Detect which cell encompasses the target text, then output its [X, Y] center coordinate. 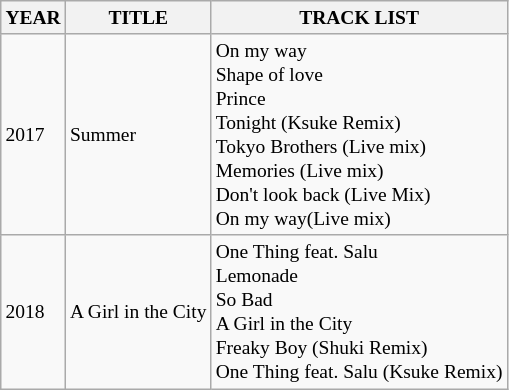
TRACK LIST [359, 18]
YEAR [34, 18]
TITLE [138, 18]
2017 [34, 134]
On my wayShape of lovePrinceTonight (Ksuke Remix)Tokyo Brothers (Live mix)Memories (Live mix)Don't look back (Live Mix)On my way(Live mix) [359, 134]
Summer [138, 134]
A Girl in the City [138, 312]
2018 [34, 312]
One Thing feat. SaluLemonadeSo BadA Girl in the CityFreaky Boy (Shuki Remix)One Thing feat. Salu (Ksuke Remix) [359, 312]
